Locate the cell with the specified text and output its [X, Y] center coordinate. 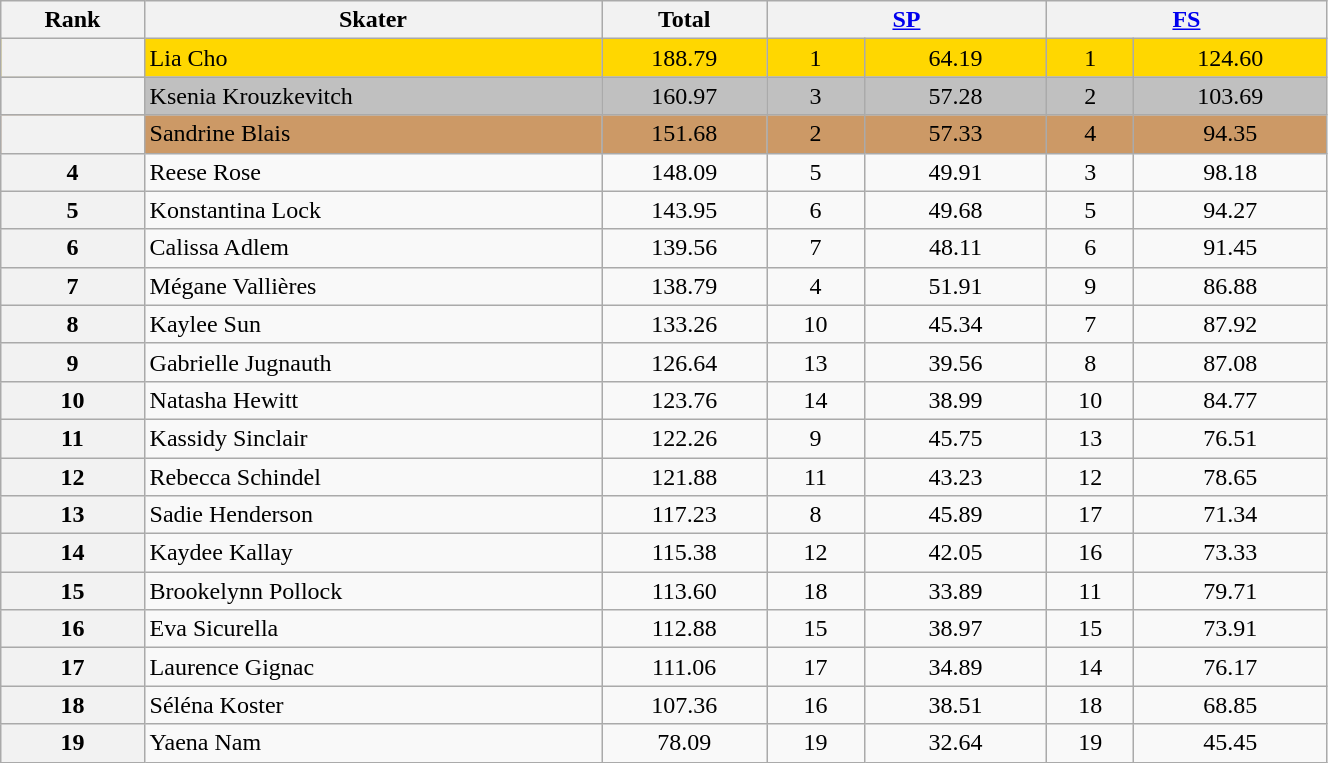
57.28 [956, 96]
Mégane Vallières [373, 286]
151.68 [684, 134]
143.95 [684, 210]
Séléna Koster [373, 705]
Gabrielle Jugnauth [373, 362]
111.06 [684, 667]
73.91 [1230, 629]
71.34 [1230, 515]
45.45 [1230, 743]
38.99 [956, 400]
39.56 [956, 362]
126.64 [684, 362]
49.91 [956, 172]
121.88 [684, 477]
87.92 [1230, 324]
112.88 [684, 629]
Eva Sicurella [373, 629]
Sadie Henderson [373, 515]
43.23 [956, 477]
98.18 [1230, 172]
34.89 [956, 667]
Ksenia Krouzkevitch [373, 96]
SP [906, 20]
Sandrine Blais [373, 134]
87.08 [1230, 362]
86.88 [1230, 286]
79.71 [1230, 591]
Rank [72, 20]
45.34 [956, 324]
Lia Cho [373, 58]
117.23 [684, 515]
Total [684, 20]
Brookelynn Pollock [373, 591]
68.85 [1230, 705]
76.51 [1230, 438]
51.91 [956, 286]
Natasha Hewitt [373, 400]
Laurence Gignac [373, 667]
Rebecca Schindel [373, 477]
Kaydee Kallay [373, 553]
Kaylee Sun [373, 324]
115.38 [684, 553]
57.33 [956, 134]
133.26 [684, 324]
122.26 [684, 438]
Calissa Adlem [373, 248]
Yaena Nam [373, 743]
38.51 [956, 705]
45.75 [956, 438]
76.17 [1230, 667]
107.36 [684, 705]
123.76 [684, 400]
103.69 [1230, 96]
33.89 [956, 591]
148.09 [684, 172]
Skater [373, 20]
160.97 [684, 96]
64.19 [956, 58]
188.79 [684, 58]
113.60 [684, 591]
45.89 [956, 515]
Reese Rose [373, 172]
FS [1186, 20]
42.05 [956, 553]
38.97 [956, 629]
94.27 [1230, 210]
84.77 [1230, 400]
78.65 [1230, 477]
48.11 [956, 248]
91.45 [1230, 248]
Konstantina Lock [373, 210]
138.79 [684, 286]
139.56 [684, 248]
32.64 [956, 743]
124.60 [1230, 58]
Kassidy Sinclair [373, 438]
94.35 [1230, 134]
73.33 [1230, 553]
78.09 [684, 743]
49.68 [956, 210]
